Extract the (x, y) coordinate from the center of the cell holding the provided text.  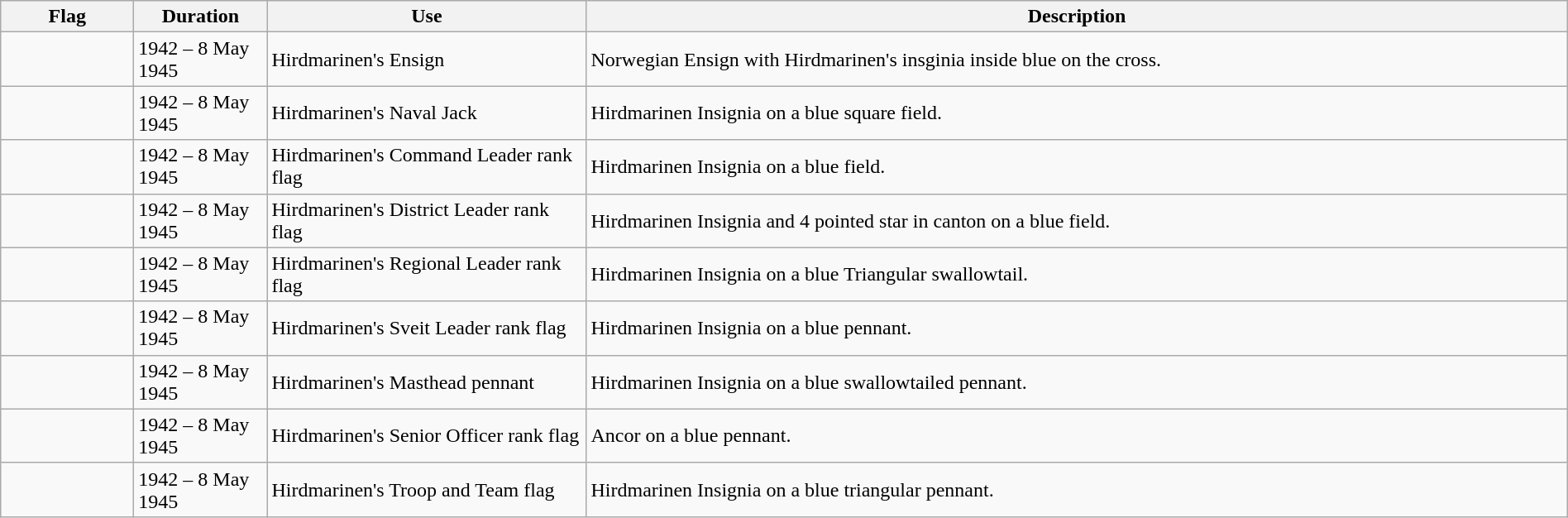
Hirdmarinen's Senior Officer rank flag (427, 435)
Hirdmarinen's Ensign (427, 60)
Hirdmarinen's District Leader rank flag (427, 220)
Flag (68, 17)
Hirdmarinen Insignia on a blue field. (1077, 167)
Ancor on a blue pennant. (1077, 435)
Hirdmarinen Insignia and 4 pointed star in canton on a blue field. (1077, 220)
Duration (200, 17)
Norwegian Ensign with Hirdmarinen's insginia inside blue on the cross. (1077, 60)
Hirdmarinen Insignia on a blue pennant. (1077, 328)
Hirdmarinen's Naval Jack (427, 113)
Hirdmarinen's Sveit Leader rank flag (427, 328)
Hirdmarinen's Troop and Team flag (427, 490)
Description (1077, 17)
Hirdmarinen's Masthead pennant (427, 382)
Hirdmarinen's Command Leader rank flag (427, 167)
Hirdmarinen Insignia on a blue Triangular swallowtail. (1077, 275)
Hirdmarinen's Regional Leader rank flag (427, 275)
Hirdmarinen Insignia on a blue swallowtailed pennant. (1077, 382)
Use (427, 17)
Hirdmarinen Insignia on a blue triangular pennant. (1077, 490)
Hirdmarinen Insignia on a blue square field. (1077, 113)
